Search for the cell housing the specified text and yield its (x, y) center coordinate. 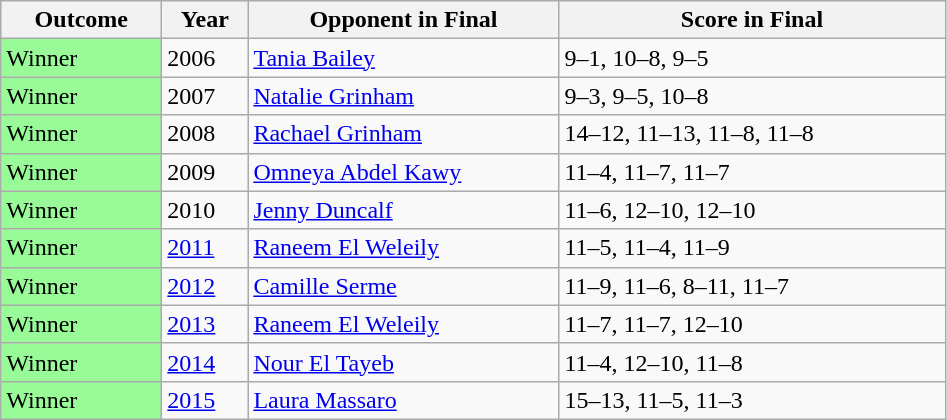
Camille Serme (404, 286)
11–4, 11–7, 11–7 (752, 172)
2008 (205, 134)
Rachael Grinham (404, 134)
2014 (205, 362)
9–1, 10–8, 9–5 (752, 58)
14–12, 11–13, 11–8, 11–8 (752, 134)
Outcome (82, 20)
2010 (205, 210)
Opponent in Final (404, 20)
2009 (205, 172)
11–7, 11–7, 12–10 (752, 324)
2012 (205, 286)
15–13, 11–5, 11–3 (752, 400)
2007 (205, 96)
Tania Bailey (404, 58)
11–6, 12–10, 12–10 (752, 210)
9–3, 9–5, 10–8 (752, 96)
Natalie Grinham (404, 96)
11–4, 12–10, 11–8 (752, 362)
11–9, 11–6, 8–11, 11–7 (752, 286)
Year (205, 20)
2011 (205, 248)
Jenny Duncalf (404, 210)
2015 (205, 400)
11–5, 11–4, 11–9 (752, 248)
Laura Massaro (404, 400)
2006 (205, 58)
2013 (205, 324)
Nour El Tayeb (404, 362)
Score in Final (752, 20)
Omneya Abdel Kawy (404, 172)
